Output the [x, y] coordinate of the center of the cell containing the given text.  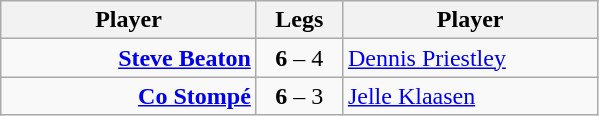
6 – 3 [299, 96]
6 – 4 [299, 58]
Legs [299, 20]
Dennis Priestley [470, 58]
Steve Beaton [129, 58]
Jelle Klaasen [470, 96]
Co Stompé [129, 96]
